Provide the (X, Y) coordinate of the cell's center where the given text is located.  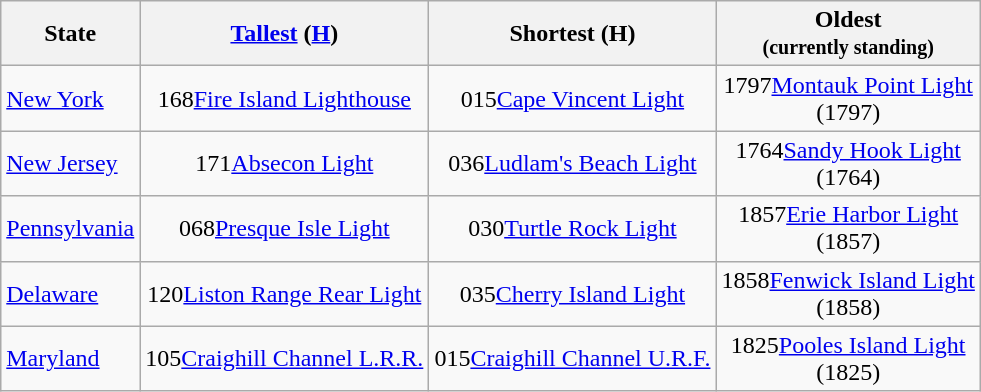
068Presque Isle Light (284, 228)
1857Erie Harbor Light(1857) (848, 228)
New Jersey (70, 164)
171Absecon Light (284, 164)
015Craighill Channel U.R.F. (572, 358)
Tallest (H) (284, 34)
1825Pooles Island Light(1825) (848, 358)
Shortest (H) (572, 34)
State (70, 34)
035Cherry Island Light (572, 294)
120Liston Range Rear Light (284, 294)
Pennsylvania (70, 228)
1858Fenwick Island Light(1858) (848, 294)
1797Montauk Point Light(1797) (848, 98)
New York (70, 98)
030Turtle Rock Light (572, 228)
Oldest(currently standing) (848, 34)
Delaware (70, 294)
1764Sandy Hook Light(1764) (848, 164)
Maryland (70, 358)
036Ludlam's Beach Light (572, 164)
015Cape Vincent Light (572, 98)
105Craighill Channel L.R.R. (284, 358)
168Fire Island Lighthouse (284, 98)
